Detect which cell encompasses the target text, then output its (X, Y) center coordinate. 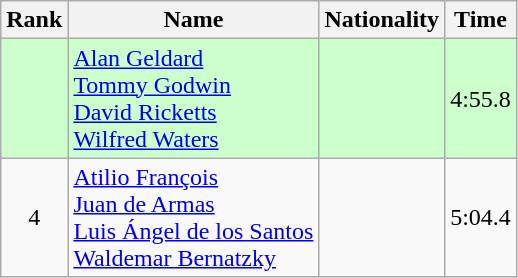
Atilio FrançoisJuan de ArmasLuis Ángel de los SantosWaldemar Bernatzky (194, 218)
Alan GeldardTommy GodwinDavid RickettsWilfred Waters (194, 98)
Time (481, 20)
5:04.4 (481, 218)
4:55.8 (481, 98)
4 (34, 218)
Name (194, 20)
Nationality (382, 20)
Rank (34, 20)
